Search for the cell housing the specified text and yield its (X, Y) center coordinate. 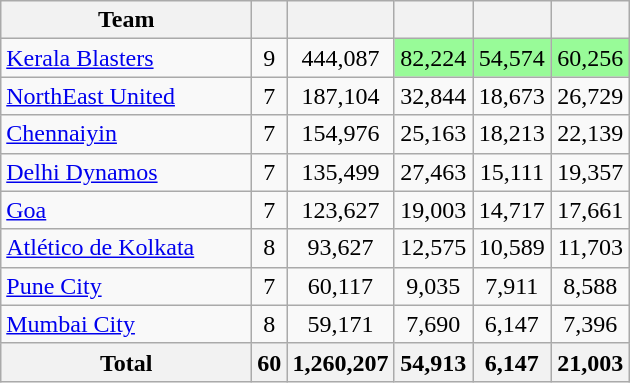
27,463 (434, 172)
60,117 (340, 286)
32,844 (434, 96)
7,690 (434, 324)
19,357 (590, 172)
154,976 (340, 134)
8,588 (590, 286)
21,003 (590, 362)
12,575 (434, 248)
Mumbai City (126, 324)
Chennaiyin (126, 134)
11,703 (590, 248)
Total (126, 362)
60 (270, 362)
60,256 (590, 58)
187,104 (340, 96)
Kerala Blasters (126, 58)
Delhi Dynamos (126, 172)
18,213 (512, 134)
9,035 (434, 286)
18,673 (512, 96)
54,913 (434, 362)
59,171 (340, 324)
NorthEast United (126, 96)
14,717 (512, 210)
Atlético de Kolkata (126, 248)
444,087 (340, 58)
123,627 (340, 210)
54,574 (512, 58)
7,911 (512, 286)
Goa (126, 210)
9 (270, 58)
7,396 (590, 324)
10,589 (512, 248)
22,139 (590, 134)
25,163 (434, 134)
82,224 (434, 58)
Pune City (126, 286)
Team (126, 20)
93,627 (340, 248)
19,003 (434, 210)
135,499 (340, 172)
15,111 (512, 172)
17,661 (590, 210)
26,729 (590, 96)
1,260,207 (340, 362)
